Locate the cell with the specified text and output its [x, y] center coordinate. 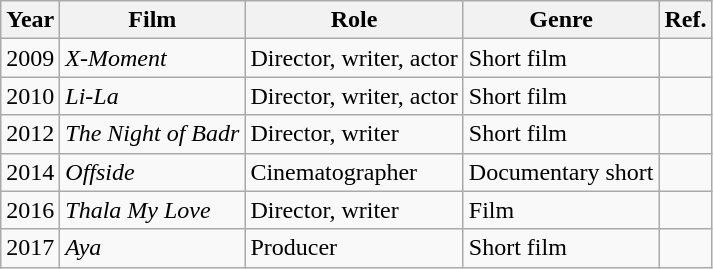
X-Moment [152, 58]
Li-La [152, 96]
2017 [30, 248]
Cinematographer [354, 172]
The Night of Badr [152, 134]
2014 [30, 172]
2012 [30, 134]
Producer [354, 248]
Ref. [686, 20]
Thala My Love [152, 210]
Year [30, 20]
Aya [152, 248]
2009 [30, 58]
Offside [152, 172]
2010 [30, 96]
Genre [561, 20]
Documentary short [561, 172]
Role [354, 20]
2016 [30, 210]
